For the text-containing cell, return its midpoint in (X, Y) coordinate format. 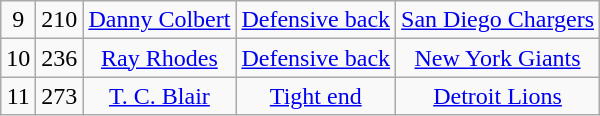
210 (60, 20)
11 (18, 96)
T. C. Blair (160, 96)
9 (18, 20)
San Diego Chargers (498, 20)
Tight end (316, 96)
Ray Rhodes (160, 58)
236 (60, 58)
Detroit Lions (498, 96)
Danny Colbert (160, 20)
10 (18, 58)
New York Giants (498, 58)
273 (60, 96)
